Provide the (x, y) coordinate of the cell's center where the given text is located.  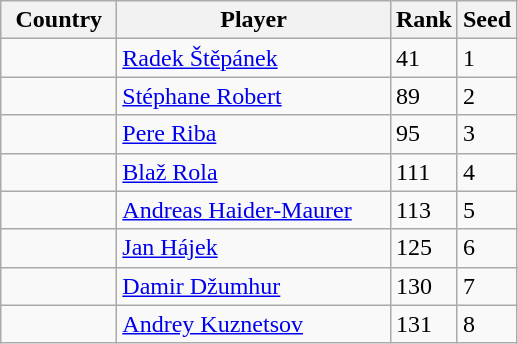
Stéphane Robert (254, 96)
113 (424, 210)
Andrey Kuznetsov (254, 324)
Radek Štěpánek (254, 58)
6 (486, 248)
95 (424, 134)
111 (424, 172)
1 (486, 58)
2 (486, 96)
Blaž Rola (254, 172)
Country (59, 20)
5 (486, 210)
Rank (424, 20)
125 (424, 248)
7 (486, 286)
Jan Hájek (254, 248)
41 (424, 58)
131 (424, 324)
4 (486, 172)
Pere Riba (254, 134)
130 (424, 286)
8 (486, 324)
Player (254, 20)
Damir Džumhur (254, 286)
Andreas Haider-Maurer (254, 210)
89 (424, 96)
3 (486, 134)
Seed (486, 20)
